For the text-containing cell, return its midpoint in (x, y) coordinate format. 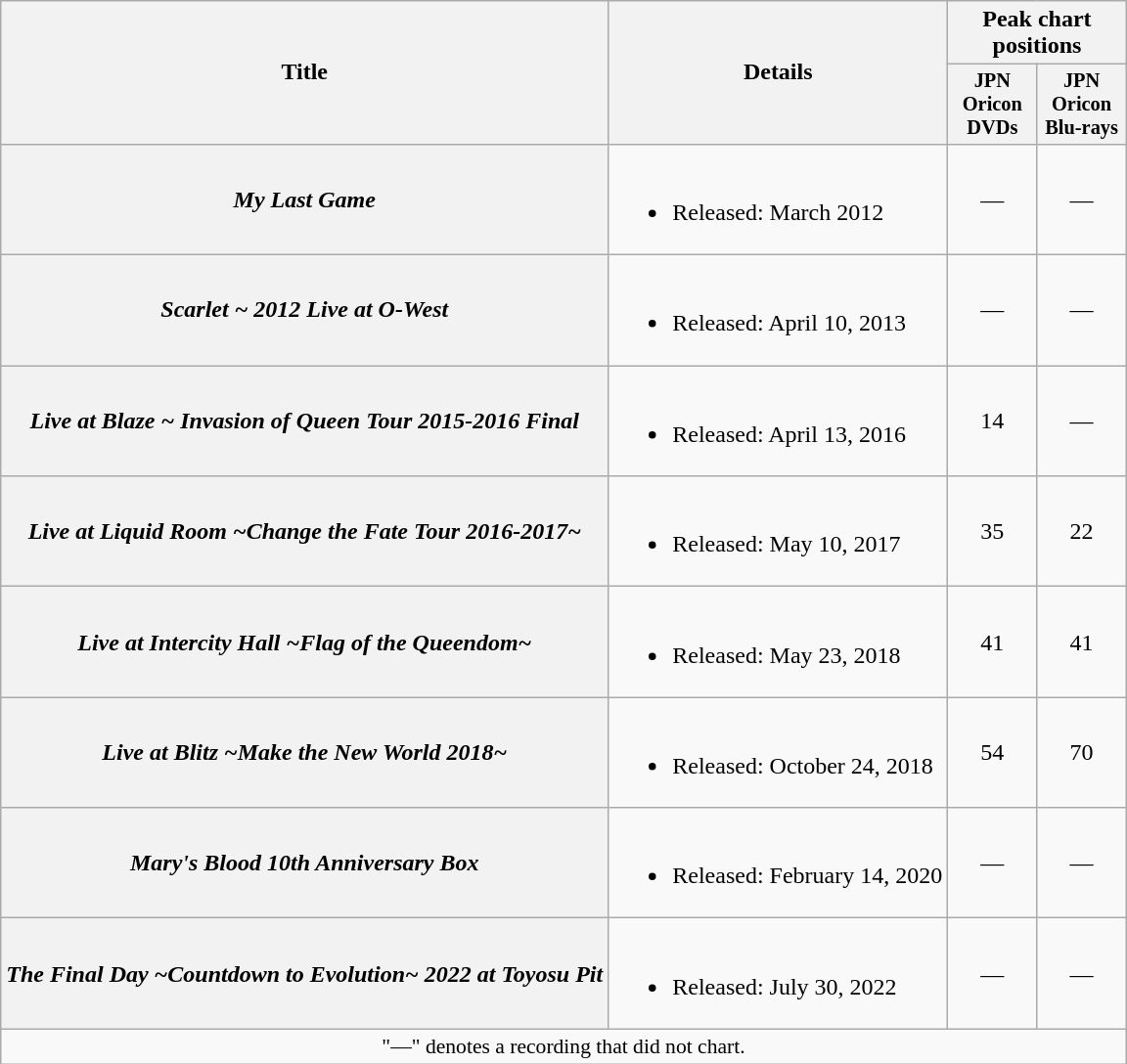
Title (305, 72)
Released: April 10, 2013 (779, 311)
54 (992, 753)
22 (1082, 532)
70 (1082, 753)
Released: May 10, 2017 (779, 532)
Released: March 2012 (779, 199)
JPNOriconDVDs (992, 105)
The Final Day ~Countdown to Evolution~ 2022 at Toyosu Pit (305, 974)
Mary's Blood 10th Anniversary Box (305, 863)
Released: May 23, 2018 (779, 642)
35 (992, 532)
Peak chart positions (1037, 33)
14 (992, 421)
Details (779, 72)
Released: February 14, 2020 (779, 863)
Scarlet ~ 2012 Live at O-West (305, 311)
"—" denotes a recording that did not chart. (563, 1046)
Released: October 24, 2018 (779, 753)
Released: April 13, 2016 (779, 421)
Live at Blitz ~Make the New World 2018~ (305, 753)
JPNOriconBlu-rays (1082, 105)
My Last Game (305, 199)
Live at Liquid Room ~Change the Fate Tour 2016-2017~ (305, 532)
Live at Intercity Hall ~Flag of the Queendom~ (305, 642)
Released: July 30, 2022 (779, 974)
Live at Blaze ~ Invasion of Queen Tour 2015-2016 Final (305, 421)
